Find where the given text appears and provide that cell's center as (x, y) coordinate. 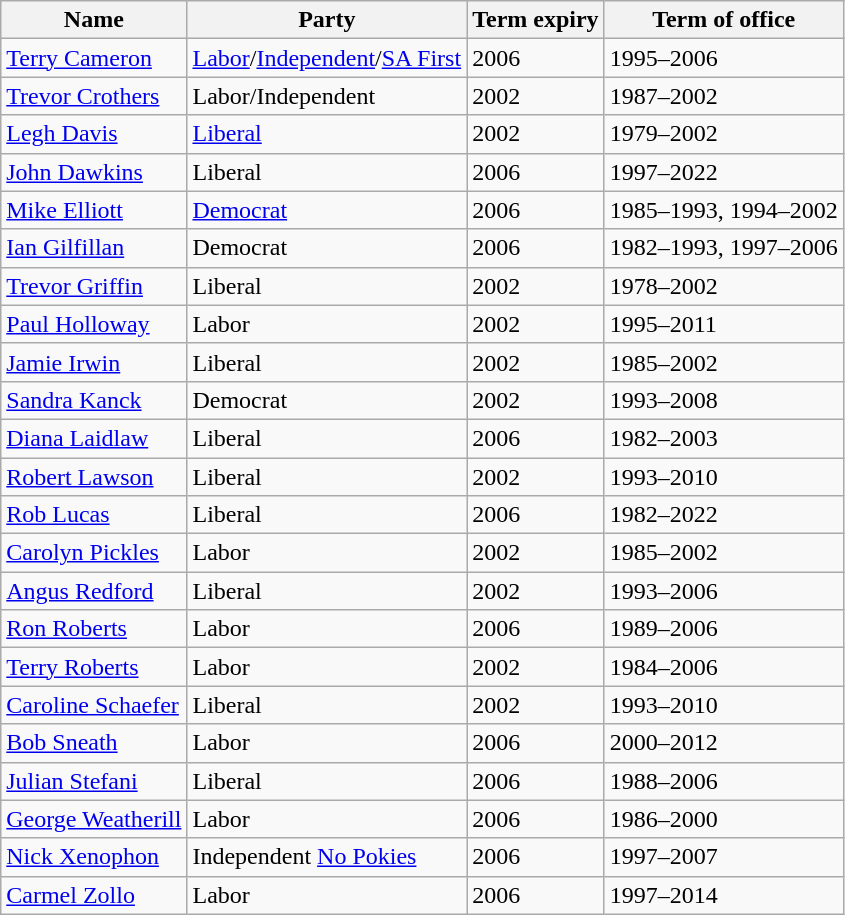
Party (327, 20)
Nick Xenophon (94, 857)
1988–2006 (724, 781)
Labor/Independent (327, 96)
1995–2006 (724, 58)
1982–2022 (724, 515)
1978–2002 (724, 286)
Julian Stefani (94, 781)
1993–2008 (724, 400)
2000–2012 (724, 743)
1997–2014 (724, 895)
1984–2006 (724, 667)
Robert Lawson (94, 477)
John Dawkins (94, 172)
1982–1993, 1997–2006 (724, 248)
Terry Cameron (94, 58)
Jamie Irwin (94, 362)
1989–2006 (724, 629)
1982–2003 (724, 438)
1979–2002 (724, 134)
Caroline Schaefer (94, 705)
Independent No Pokies (327, 857)
Terry Roberts (94, 667)
Diana Laidlaw (94, 438)
1993–2006 (724, 591)
1997–2007 (724, 857)
Sandra Kanck (94, 400)
1985–1993, 1994–2002 (724, 210)
Carmel Zollo (94, 895)
Carolyn Pickles (94, 553)
Term expiry (536, 20)
1987–2002 (724, 96)
1997–2022 (724, 172)
Rob Lucas (94, 515)
1995–2011 (724, 324)
Paul Holloway (94, 324)
Bob Sneath (94, 743)
Name (94, 20)
George Weatherill (94, 819)
Legh Davis (94, 134)
Term of office (724, 20)
Trevor Crothers (94, 96)
Labor/Independent/SA First (327, 58)
Mike Elliott (94, 210)
Ron Roberts (94, 629)
Trevor Griffin (94, 286)
1986–2000 (724, 819)
Angus Redford (94, 591)
Ian Gilfillan (94, 248)
